Search for the cell housing the specified text and yield its (X, Y) center coordinate. 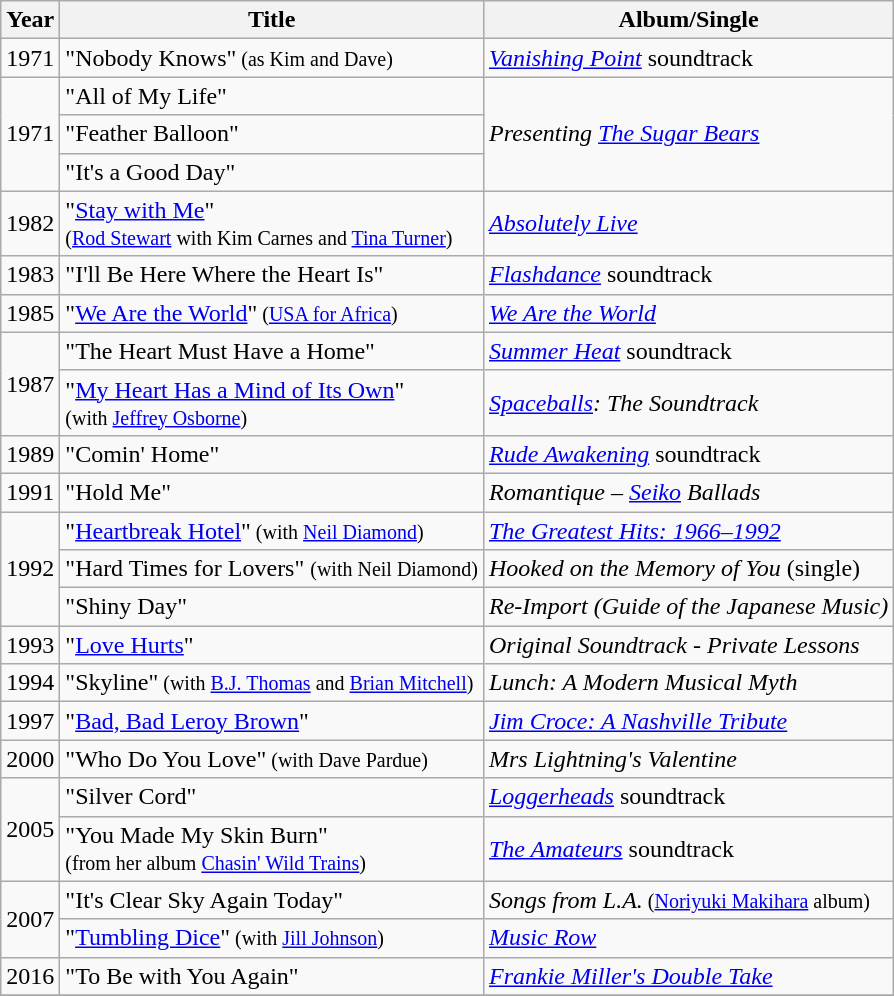
Spaceballs: The Soundtrack (688, 402)
"Bad, Bad Leroy Brown" (272, 721)
"Silver Cord" (272, 797)
"You Made My Skin Burn"(from her album Chasin' Wild Trains) (272, 848)
"Heartbreak Hotel" (with Neil Diamond) (272, 531)
The Greatest Hits: 1966–1992 (688, 531)
"Who Do You Love" (with Dave Pardue) (272, 759)
"Hard Times for Lovers" (with Neil Diamond) (272, 569)
"Comin' Home" (272, 454)
Mrs Lightning's Valentine (688, 759)
1989 (30, 454)
Music Row (688, 938)
"Stay with Me"(Rod Stewart with Kim Carnes and Tina Turner) (272, 224)
Hooked on the Memory of You (single) (688, 569)
1982 (30, 224)
"Feather Balloon" (272, 134)
The Amateurs soundtrack (688, 848)
"I'll Be Here Where the Heart Is" (272, 275)
"Shiny Day" (272, 607)
1994 (30, 683)
"Hold Me" (272, 492)
Vanishing Point soundtrack (688, 58)
Flashdance soundtrack (688, 275)
"It's Clear Sky Again Today" (272, 900)
"Tumbling Dice" (with Jill Johnson) (272, 938)
1993 (30, 645)
"All of My Life" (272, 96)
1992 (30, 569)
Lunch: A Modern Musical Myth (688, 683)
1997 (30, 721)
2007 (30, 919)
"It's a Good Day" (272, 172)
1985 (30, 313)
2016 (30, 976)
Title (272, 20)
2005 (30, 830)
Absolutely Live (688, 224)
"The Heart Must Have a Home" (272, 351)
Album/Single (688, 20)
Frankie Miller's Double Take (688, 976)
We Are the World (688, 313)
Romantique – Seiko Ballads (688, 492)
Re-Import (Guide of the Japanese Music) (688, 607)
Rude Awakening soundtrack (688, 454)
"My Heart Has a Mind of Its Own"(with Jeffrey Osborne) (272, 402)
Presenting The Sugar Bears (688, 134)
"Skyline" (with B.J. Thomas and Brian Mitchell) (272, 683)
2000 (30, 759)
"To Be with You Again" (272, 976)
Jim Croce: A Nashville Tribute (688, 721)
1991 (30, 492)
Loggerheads soundtrack (688, 797)
Summer Heat soundtrack (688, 351)
"Nobody Knows" (as Kim and Dave) (272, 58)
1987 (30, 384)
Year (30, 20)
"Love Hurts" (272, 645)
"We Are the World" (USA for Africa) (272, 313)
1983 (30, 275)
Original Soundtrack - Private Lessons (688, 645)
Songs from L.A. (Noriyuki Makihara album) (688, 900)
